Extract the (x, y) coordinate from the center of the cell holding the provided text.  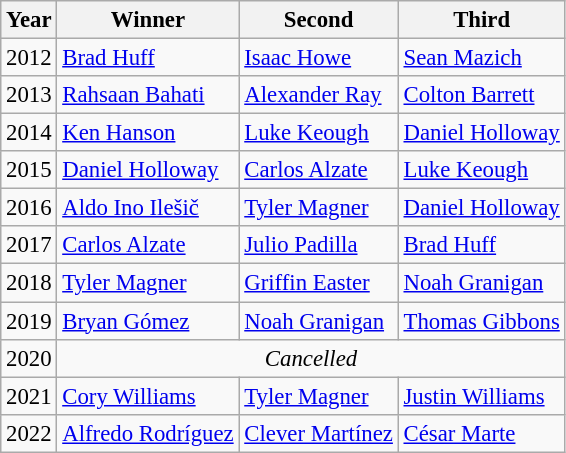
2020 (29, 358)
2016 (29, 208)
Justin Williams (482, 396)
Julio Padilla (318, 245)
2018 (29, 283)
Clever Martínez (318, 433)
2012 (29, 58)
Sean Mazich (482, 58)
Rahsaan Bahati (148, 95)
2017 (29, 245)
Colton Barrett (482, 95)
César Marte (482, 433)
Alexander Ray (318, 95)
2014 (29, 133)
Alfredo Rodríguez (148, 433)
Third (482, 20)
Cancelled (311, 358)
Thomas Gibbons (482, 321)
2013 (29, 95)
2015 (29, 170)
Griffin Easter (318, 283)
Bryan Gómez (148, 321)
Winner (148, 20)
2021 (29, 396)
Ken Hanson (148, 133)
Second (318, 20)
Year (29, 20)
Isaac Howe (318, 58)
Cory Williams (148, 396)
2019 (29, 321)
Aldo Ino Ilešič (148, 208)
2022 (29, 433)
